Determine the (X, Y) coordinate at the center of the cell enclosing the given text.  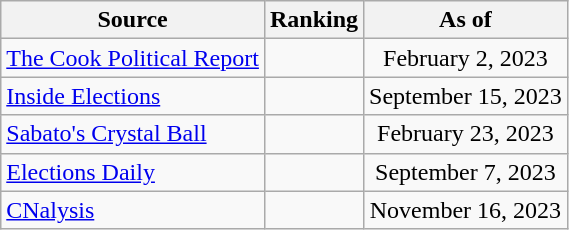
February 23, 2023 (466, 134)
September 15, 2023 (466, 96)
Inside Elections (133, 96)
November 16, 2023 (466, 210)
Ranking (314, 20)
CNalysis (133, 210)
Elections Daily (133, 172)
Source (133, 20)
September 7, 2023 (466, 172)
Sabato's Crystal Ball (133, 134)
February 2, 2023 (466, 58)
The Cook Political Report (133, 58)
As of (466, 20)
